Provide the (X, Y) coordinate of the cell's center where the given text is located.  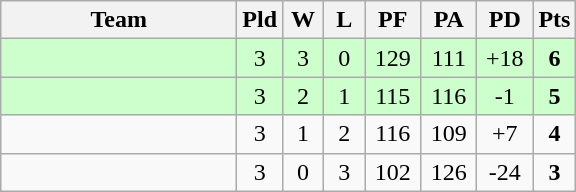
129 (393, 58)
Pts (554, 20)
111 (449, 58)
109 (449, 134)
+18 (505, 58)
PF (393, 20)
5 (554, 96)
L (344, 20)
-1 (505, 96)
115 (393, 96)
Team (119, 20)
6 (554, 58)
Pld (260, 20)
-24 (505, 172)
126 (449, 172)
102 (393, 172)
PD (505, 20)
+7 (505, 134)
PA (449, 20)
W (304, 20)
4 (554, 134)
